Capture the cell that displays the provided text and extract its (X, Y) central coordinate. 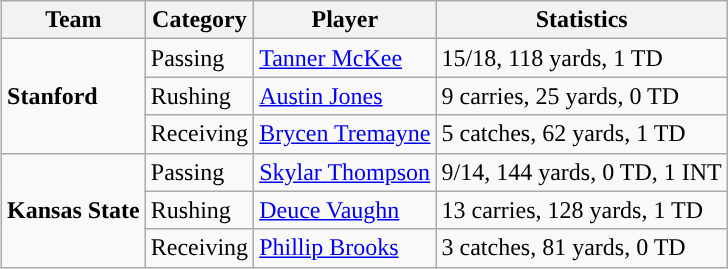
Brycen Tremayne (345, 134)
5 catches, 62 yards, 1 TD (582, 134)
Category (199, 20)
Team (74, 20)
3 catches, 81 yards, 0 TD (582, 248)
15/18, 118 yards, 1 TD (582, 58)
9 carries, 25 yards, 0 TD (582, 96)
13 carries, 128 yards, 1 TD (582, 210)
Stanford (74, 96)
Deuce Vaughn (345, 210)
Tanner McKee (345, 58)
Austin Jones (345, 96)
9/14, 144 yards, 0 TD, 1 INT (582, 172)
Player (345, 20)
Skylar Thompson (345, 172)
Statistics (582, 20)
Phillip Brooks (345, 248)
Kansas State (74, 210)
